Pinpoint the cell where the given text exists, returning its [x, y] midpoint coordinate. 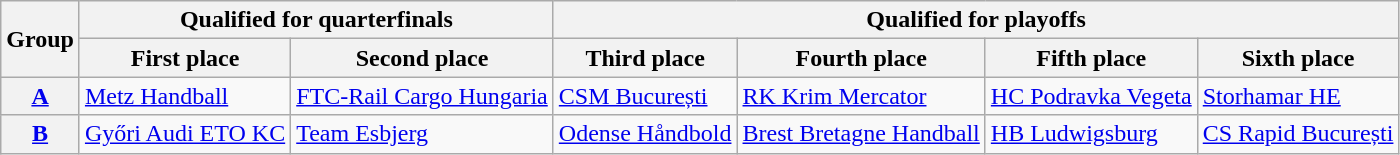
Team Esbjerg [422, 134]
B [40, 134]
Qualified for quarterfinals [316, 20]
Fourth place [861, 58]
HB Ludwigsburg [1091, 134]
FTC-Rail Cargo Hungaria [422, 96]
CS Rapid București [1298, 134]
RK Krim Mercator [861, 96]
Third place [645, 58]
Odense Håndbold [645, 134]
Storhamar HE [1298, 96]
A [40, 96]
Metz Handball [184, 96]
Győri Audi ETO KC [184, 134]
Fifth place [1091, 58]
Second place [422, 58]
HC Podravka Vegeta [1091, 96]
CSM București [645, 96]
Group [40, 39]
Sixth place [1298, 58]
Brest Bretagne Handball [861, 134]
Qualified for playoffs [976, 20]
First place [184, 58]
